For the text-containing cell, return its midpoint in [X, Y] coordinate format. 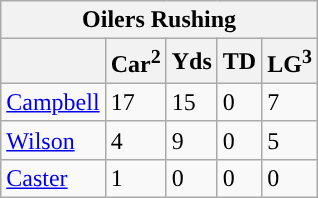
5 [290, 140]
9 [192, 140]
Yds [192, 62]
TD [239, 62]
Campbell [53, 102]
1 [136, 178]
15 [192, 102]
LG3 [290, 62]
Caster [53, 178]
17 [136, 102]
7 [290, 102]
Car2 [136, 62]
Oilers Rushing [160, 20]
Wilson [53, 140]
4 [136, 140]
